Determine the (x, y) coordinate at the center of the cell enclosing the given text.  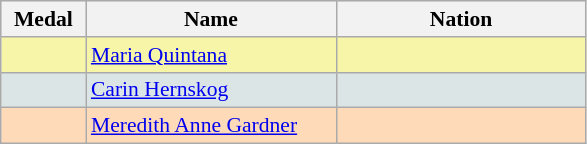
Maria Quintana (211, 55)
Carin Hernskog (211, 90)
Meredith Anne Gardner (211, 126)
Name (211, 19)
Nation (461, 19)
Medal (44, 19)
